Provide the (X, Y) coordinate of the cell's center where the given text is located.  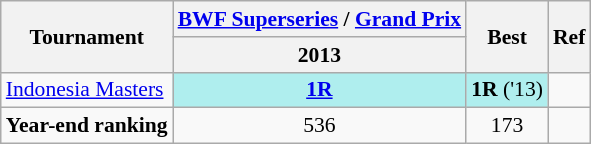
536 (320, 126)
Ref (569, 36)
Indonesia Masters (87, 90)
Year-end ranking (87, 126)
Tournament (87, 36)
Best (507, 36)
173 (507, 126)
1R (320, 90)
BWF Superseries / Grand Prix (320, 19)
2013 (320, 55)
1R ('13) (507, 90)
